Scan for the cell matching the given text and deliver its (x, y) coordinate at center. 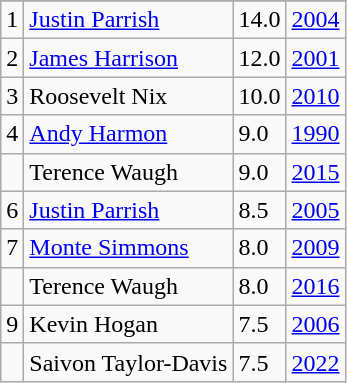
9 (12, 324)
14.0 (260, 20)
Andy Harmon (128, 134)
2 (12, 58)
Kevin Hogan (128, 324)
8.5 (260, 210)
2001 (316, 58)
2009 (316, 248)
1 (12, 20)
10.0 (260, 96)
2022 (316, 362)
3 (12, 96)
James Harrison (128, 58)
2015 (316, 172)
12.0 (260, 58)
2010 (316, 96)
2004 (316, 20)
7 (12, 248)
1990 (316, 134)
2005 (316, 210)
4 (12, 134)
Saivon Taylor-Davis (128, 362)
2006 (316, 324)
Roosevelt Nix (128, 96)
Monte Simmons (128, 248)
2016 (316, 286)
6 (12, 210)
